Locate the cell with the specified text and output its [x, y] center coordinate. 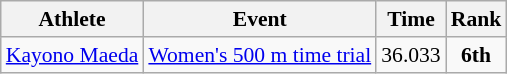
Athlete [72, 19]
Kayono Maeda [72, 55]
Time [410, 19]
Rank [476, 19]
6th [476, 55]
Women's 500 m time trial [260, 55]
36.033 [410, 55]
Event [260, 19]
